Locate the cell with the specified text and output its [x, y] center coordinate. 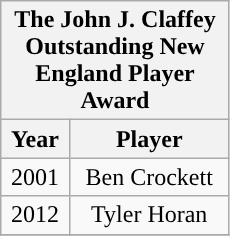
Tyler Horan [149, 215]
Year [35, 139]
2001 [35, 177]
Player [149, 139]
The John J. Claffey Outstanding New England Player Award [116, 60]
2012 [35, 215]
Ben Crockett [149, 177]
